Provide the (x, y) coordinate of the cell's center where the given text is located.  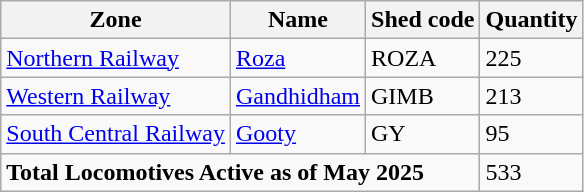
Roza (298, 58)
Total Locomotives Active as of May 2025 (240, 172)
Shed code (423, 20)
Gandhidham (298, 96)
ROZA (423, 58)
GIMB (423, 96)
533 (532, 172)
225 (532, 58)
Name (298, 20)
GY (423, 134)
Northern Railway (116, 58)
213 (532, 96)
Western Railway (116, 96)
South Central Railway (116, 134)
95 (532, 134)
Gooty (298, 134)
Quantity (532, 20)
Zone (116, 20)
